Search for the cell housing the specified text and yield its (X, Y) center coordinate. 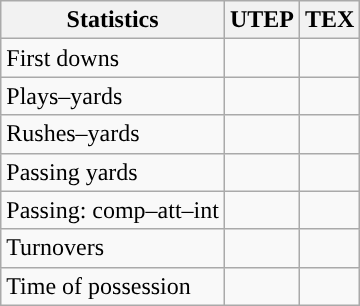
Passing yards (113, 172)
TEX (330, 20)
UTEP (262, 20)
Passing: comp–att–int (113, 210)
Time of possession (113, 286)
Turnovers (113, 248)
Statistics (113, 20)
Rushes–yards (113, 134)
Plays–yards (113, 96)
First downs (113, 58)
